Detect which cell encompasses the target text, then output its [X, Y] center coordinate. 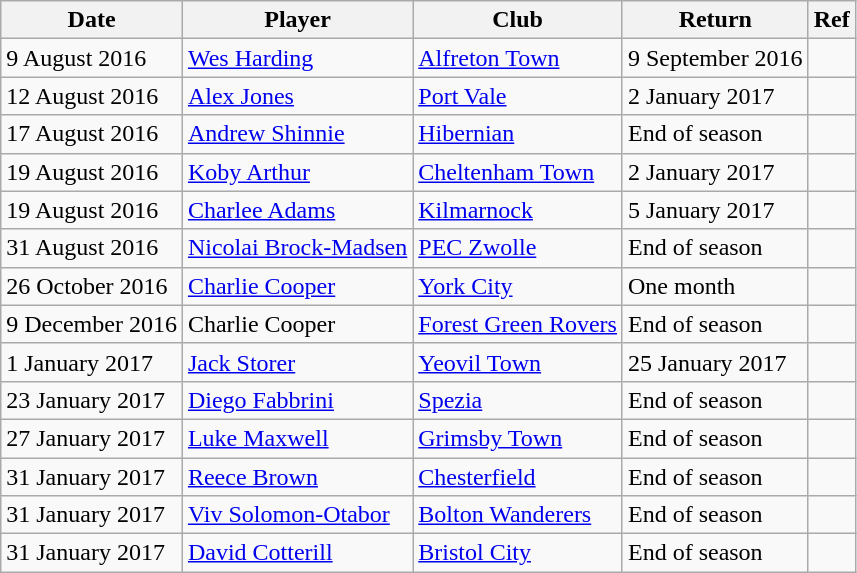
PEC Zwolle [518, 248]
Spezia [518, 400]
Jack Storer [297, 362]
23 January 2017 [92, 400]
1 January 2017 [92, 362]
26 October 2016 [92, 286]
Bristol City [518, 553]
17 August 2016 [92, 134]
One month [715, 286]
Chesterfield [518, 477]
Koby Arthur [297, 172]
Yeovil Town [518, 362]
Hibernian [518, 134]
Forest Green Rovers [518, 324]
Kilmarnock [518, 210]
Luke Maxwell [297, 438]
Bolton Wanderers [518, 515]
Wes Harding [297, 58]
Cheltenham Town [518, 172]
Andrew Shinnie [297, 134]
Date [92, 20]
12 August 2016 [92, 96]
9 September 2016 [715, 58]
Viv Solomon-Otabor [297, 515]
Nicolai Brock-Madsen [297, 248]
Alex Jones [297, 96]
Charlee Adams [297, 210]
9 August 2016 [92, 58]
Alfreton Town [518, 58]
Return [715, 20]
York City [518, 286]
Ref [832, 20]
David Cotterill [297, 553]
25 January 2017 [715, 362]
Port Vale [518, 96]
31 August 2016 [92, 248]
Player [297, 20]
Diego Fabbrini [297, 400]
Reece Brown [297, 477]
5 January 2017 [715, 210]
Club [518, 20]
9 December 2016 [92, 324]
Grimsby Town [518, 438]
27 January 2017 [92, 438]
